Identify which cell holds the provided text, then report its (x, y) central coordinate. 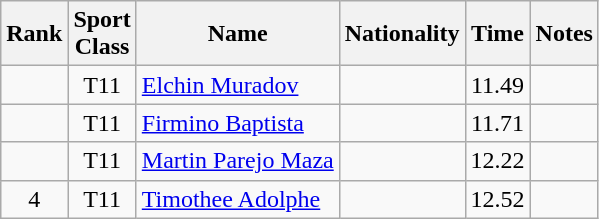
11.49 (498, 85)
Elchin Muradov (238, 85)
12.52 (498, 199)
12.22 (498, 161)
Notes (564, 34)
SportClass (102, 34)
Martin Parejo Maza (238, 161)
Timothee Adolphe (238, 199)
Name (238, 34)
Time (498, 34)
Nationality (402, 34)
11.71 (498, 123)
Firmino Baptista (238, 123)
Rank (34, 34)
4 (34, 199)
